Scan for the cell matching the given text and deliver its [X, Y] coordinate at center. 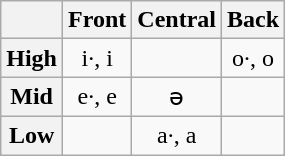
Back [254, 20]
High [32, 58]
o·, o [254, 58]
Low [32, 135]
ə [177, 97]
i·, i [98, 58]
a·, a [177, 135]
Front [98, 20]
Mid [32, 97]
Central [177, 20]
e·, e [98, 97]
